Output the [x, y] coordinate of the center of the cell containing the given text.  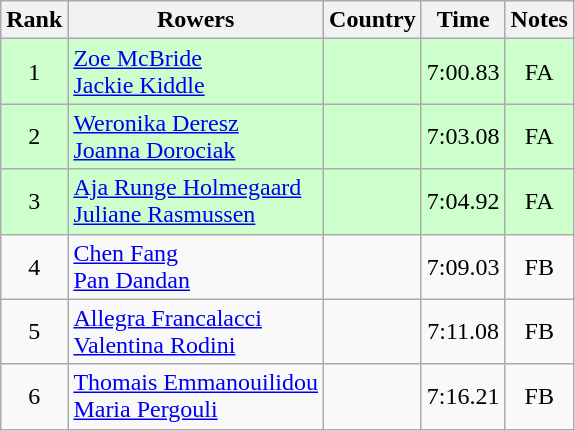
1 [34, 72]
Rowers [196, 20]
Aja Runge HolmegaardJuliane Rasmussen [196, 202]
3 [34, 202]
Zoe McBrideJackie Kiddle [196, 72]
4 [34, 266]
Country [373, 20]
7:09.03 [463, 266]
7:16.21 [463, 396]
Notes [539, 20]
7:00.83 [463, 72]
7:04.92 [463, 202]
Chen FangPan Dandan [196, 266]
2 [34, 136]
7:11.08 [463, 332]
5 [34, 332]
Time [463, 20]
7:03.08 [463, 136]
6 [34, 396]
Allegra FrancalacciValentina Rodini [196, 332]
Thomais EmmanouilidouMaria Pergouli [196, 396]
Rank [34, 20]
Weronika DereszJoanna Dorociak [196, 136]
